Search for the cell housing the specified text and yield its (X, Y) center coordinate. 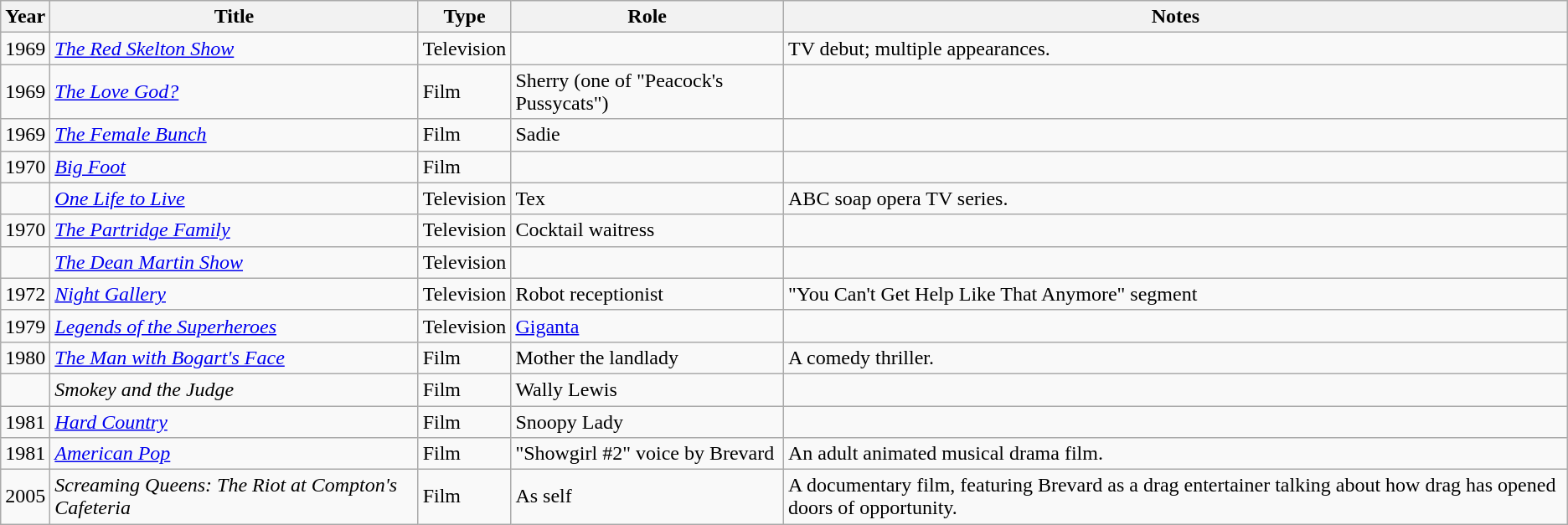
"You Can't Get Help Like That Anymore" segment (1176, 294)
The Red Skelton Show (235, 49)
Legends of the Superheroes (235, 326)
The Female Bunch (235, 135)
Type (464, 17)
American Pop (235, 454)
Title (235, 17)
Hard Country (235, 421)
Night Gallery (235, 294)
As self (647, 497)
An adult animated musical drama film. (1176, 454)
Cocktail waitress (647, 230)
Sadie (647, 135)
One Life to Live (235, 198)
A documentary film, featuring Brevard as a drag entertainer talking about how drag has opened doors of opportunity. (1176, 497)
TV debut; multiple appearances. (1176, 49)
Wally Lewis (647, 389)
Snoopy Lady (647, 421)
1979 (25, 326)
The Love God? (235, 92)
Giganta (647, 326)
Mother the landlady (647, 358)
ABC soap opera TV series. (1176, 198)
1980 (25, 358)
A comedy thriller. (1176, 358)
2005 (25, 497)
Screaming Queens: The Riot at Compton's Cafeteria (235, 497)
"Showgirl #2" voice by Brevard (647, 454)
Robot receptionist (647, 294)
1972 (25, 294)
Tex (647, 198)
Role (647, 17)
Smokey and the Judge (235, 389)
Big Foot (235, 167)
The Partridge Family (235, 230)
Year (25, 17)
The Dean Martin Show (235, 262)
The Man with Bogart's Face (235, 358)
Sherry (one of "Peacock's Pussycats") (647, 92)
Notes (1176, 17)
